Search for the cell housing the specified text and yield its (X, Y) center coordinate. 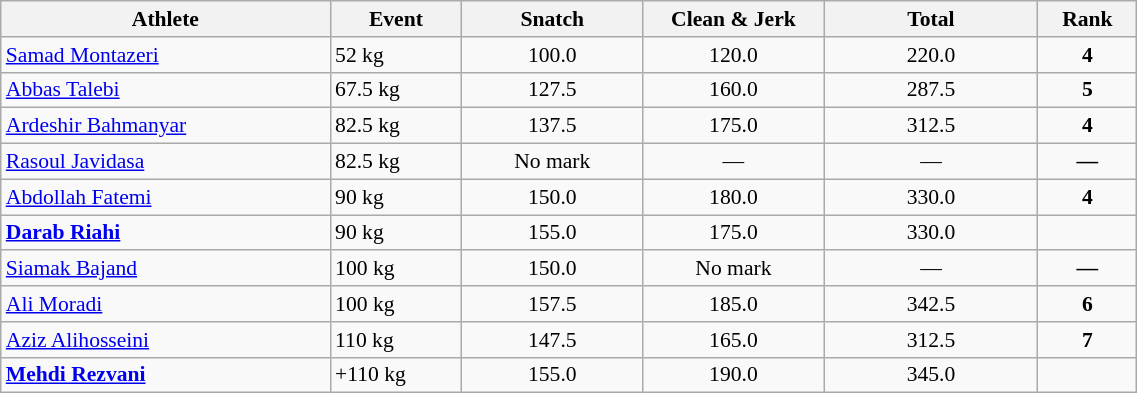
52 kg (396, 55)
Abbas Talebi (166, 90)
110 kg (396, 340)
185.0 (734, 304)
160.0 (734, 90)
137.5 (552, 126)
287.5 (931, 90)
Ali Moradi (166, 304)
Athlete (166, 19)
Aziz Alihosseini (166, 340)
Darab Riahi (166, 233)
Total (931, 19)
67.5 kg (396, 90)
190.0 (734, 375)
100.0 (552, 55)
157.5 (552, 304)
342.5 (931, 304)
147.5 (552, 340)
6 (1088, 304)
Rank (1088, 19)
Abdollah Fatemi (166, 197)
5 (1088, 90)
Clean & Jerk (734, 19)
165.0 (734, 340)
Snatch (552, 19)
127.5 (552, 90)
Rasoul Javidasa (166, 162)
220.0 (931, 55)
Siamak Bajand (166, 269)
Event (396, 19)
180.0 (734, 197)
7 (1088, 340)
+110 kg (396, 375)
Samad Montazeri (166, 55)
345.0 (931, 375)
Ardeshir Bahmanyar (166, 126)
120.0 (734, 55)
Mehdi Rezvani (166, 375)
